Find where the given text appears and provide that cell's center as [x, y] coordinate. 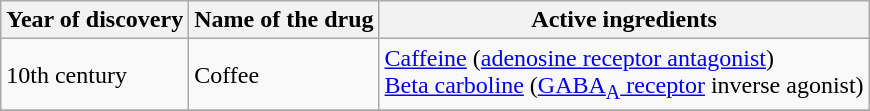
Year of discovery [95, 20]
10th century [95, 74]
Name of the drug [284, 20]
Caffeine (adenosine receptor antagonist)Beta carboline (GABAA receptor inverse agonist) [624, 74]
Coffee [284, 74]
Active ingredients [624, 20]
